Search for the cell housing the specified text and yield its (X, Y) center coordinate. 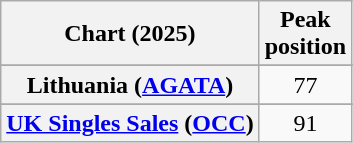
77 (305, 85)
Lithuania (AGATA) (130, 85)
91 (305, 123)
Peakposition (305, 34)
UK Singles Sales (OCC) (130, 123)
Chart (2025) (130, 34)
